Return the [X, Y] coordinate for the center point of the cell that contains the specified text.  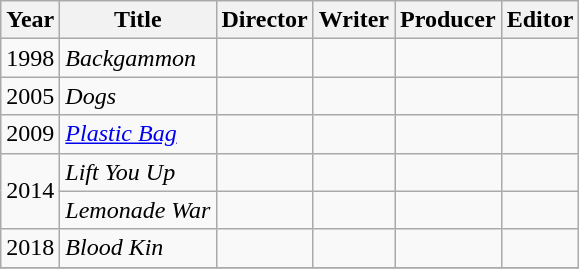
Lemonade War [138, 210]
2005 [30, 96]
Backgammon [138, 58]
2009 [30, 134]
Producer [448, 20]
Year [30, 20]
Director [264, 20]
Blood Kin [138, 248]
Editor [540, 20]
2014 [30, 191]
Writer [354, 20]
Lift You Up [138, 172]
Title [138, 20]
1998 [30, 58]
Plastic Bag [138, 134]
Dogs [138, 96]
2018 [30, 248]
